Find where the given text appears and provide that cell's center as (X, Y) coordinate. 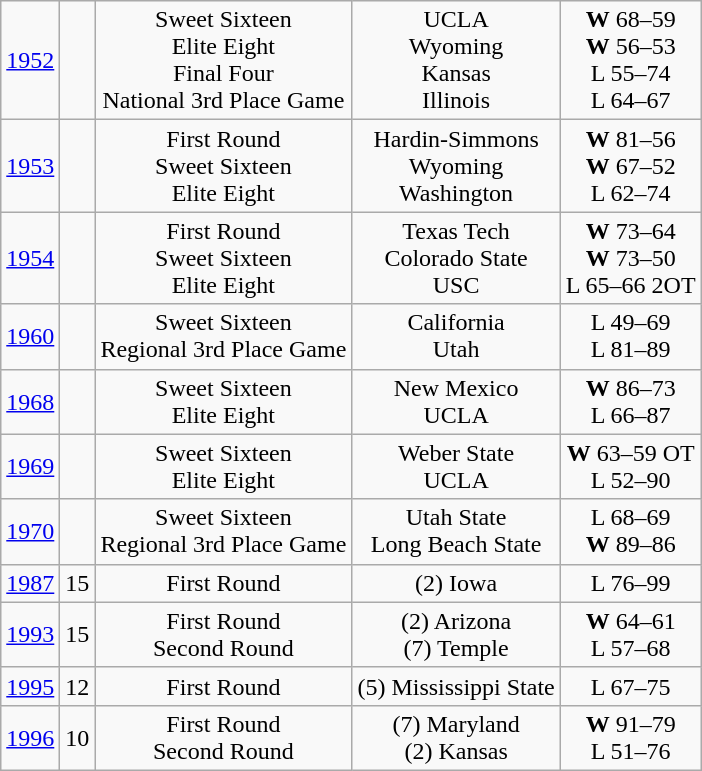
W 73–64W 73–50L 65–66 2OT (630, 258)
UCLAWyomingKansasIllinois (456, 60)
L 67–75 (630, 686)
W 63–59 OTL 52–90 (630, 466)
1952 (30, 60)
1996 (30, 738)
12 (78, 686)
(5) Mississippi State (456, 686)
1995 (30, 686)
1970 (30, 532)
W 64–61L 57–68 (630, 634)
L 49–69L 81–89 (630, 336)
10 (78, 738)
(7) Maryland(2) Kansas (456, 738)
1953 (30, 166)
Weber StateUCLA (456, 466)
Sweet SixteenElite EightFinal FourNational 3rd Place Game (224, 60)
1969 (30, 466)
W 91–79L 51–76 (630, 738)
1987 (30, 583)
L 76–99 (630, 583)
(2) Iowa (456, 583)
1960 (30, 336)
W 86–73L 66–87 (630, 402)
Utah StateLong Beach State (456, 532)
1993 (30, 634)
W 68–59W 56–53L 55–74L 64–67 (630, 60)
New MexicoUCLA (456, 402)
(2) Arizona(7) Temple (456, 634)
W 81–56W 67–52L 62–74 (630, 166)
L 68–69W 89–86 (630, 532)
Texas TechColorado StateUSC (456, 258)
1954 (30, 258)
CaliforniaUtah (456, 336)
Hardin-SimmonsWyomingWashington (456, 166)
1968 (30, 402)
